Extract the (X, Y) coordinate from the center of the cell holding the provided text.  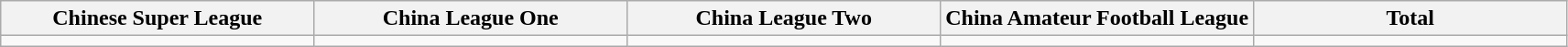
China League One (471, 18)
Chinese Super League (158, 18)
China Amateur Football League (1097, 18)
Total (1410, 18)
China League Two (784, 18)
